Return [x, y] of the center of cell containing provided text 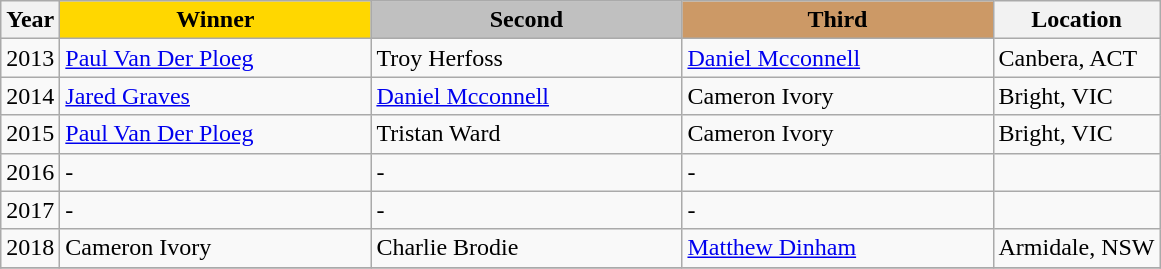
Jared Graves [216, 96]
Winner [216, 20]
Third [838, 20]
Location [1076, 20]
2017 [30, 210]
Armidale, NSW [1076, 248]
2018 [30, 248]
2015 [30, 134]
Troy Herfoss [526, 58]
Matthew Dinham [838, 248]
Canbera, ACT [1076, 58]
Charlie Brodie [526, 248]
Tristan Ward [526, 134]
Year [30, 20]
2016 [30, 172]
2013 [30, 58]
2014 [30, 96]
Second [526, 20]
